Return (x, y) of the center of cell containing provided text 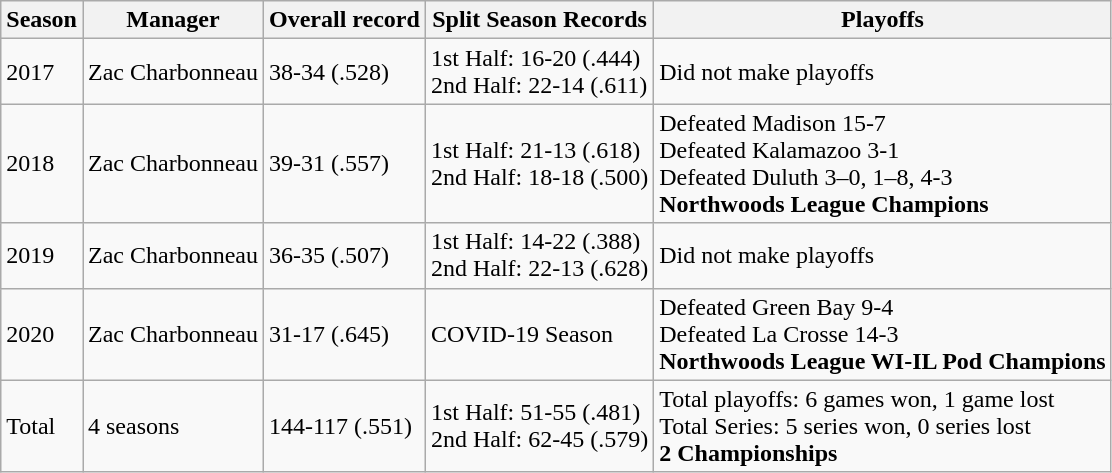
Split Season Records (539, 20)
2018 (42, 164)
1st Half: 16-20 (.444)2nd Half: 22-14 (.611) (539, 72)
1st Half: 51-55 (.481)2nd Half: 62-45 (.579) (539, 426)
Manager (172, 20)
Defeated Green Bay 9-4Defeated La Crosse 14-3Northwoods League WI-IL Pod Champions (882, 334)
2019 (42, 256)
Overall record (344, 20)
2017 (42, 72)
4 seasons (172, 426)
38-34 (.528) (344, 72)
COVID-19 Season (539, 334)
Total playoffs: 6 games won, 1 game lostTotal Series: 5 series won, 0 series lost2 Championships (882, 426)
31-17 (.645) (344, 334)
36-35 (.507) (344, 256)
39-31 (.557) (344, 164)
Defeated Madison 15-7Defeated Kalamazoo 3-1Defeated Duluth 3–0, 1–8, 4-3Northwoods League Champions (882, 164)
1st Half: 21-13 (.618)2nd Half: 18-18 (.500) (539, 164)
1st Half: 14-22 (.388)2nd Half: 22-13 (.628) (539, 256)
Total (42, 426)
144-117 (.551) (344, 426)
2020 (42, 334)
Season (42, 20)
Playoffs (882, 20)
